Locate the cell with the specified text and output its (X, Y) center coordinate. 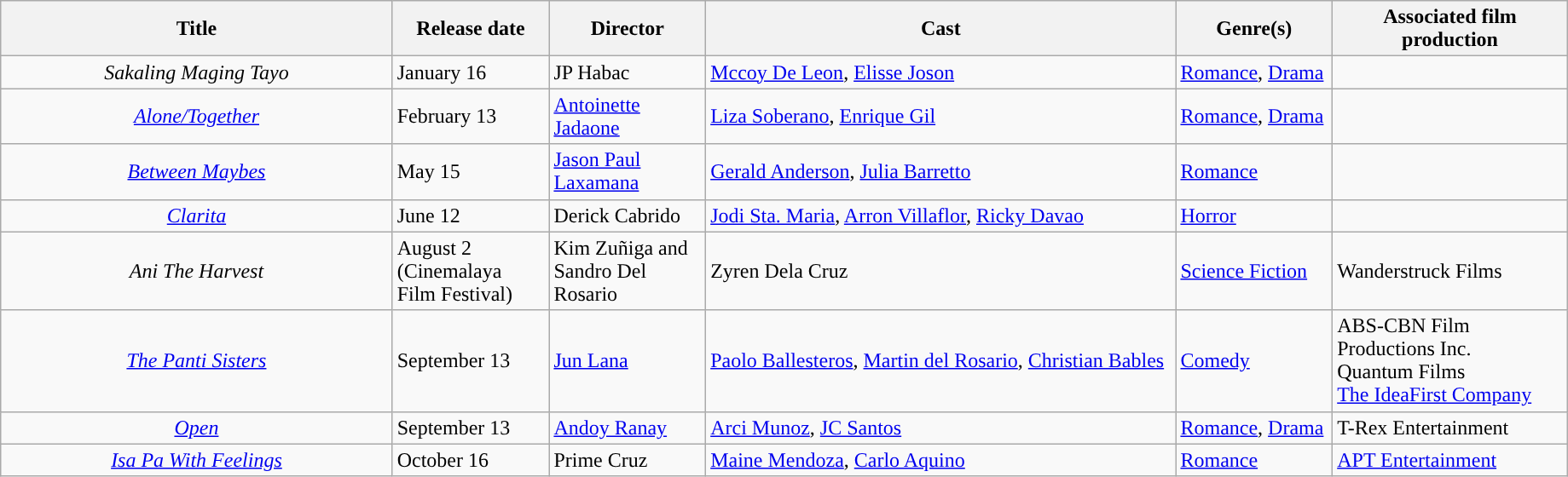
Isa Pa With Feelings (196, 460)
Arci Munoz, JC Santos (941, 428)
The Panti Sisters (196, 361)
Wanderstruck Films (1450, 271)
Andoy Ranay (628, 428)
Ani The Harvest (196, 271)
January 16 (471, 72)
Release date (471, 29)
Horror (1254, 216)
Cast (941, 29)
Kim Zuñiga and Sandro Del Rosario (628, 271)
Maine Mendoza, Carlo Aquino (941, 460)
Mccoy De Leon, Elisse Joson (941, 72)
Prime Cruz (628, 460)
Derick Cabrido (628, 216)
Alone/Together (196, 116)
Jun Lana (628, 361)
Jason Paul Laxamana (628, 172)
Between Maybes (196, 172)
Paolo Ballesteros, Martin del Rosario, Christian Bables (941, 361)
May 15 (471, 172)
Clarita (196, 216)
Jodi Sta. Maria, Arron Villaflor, Ricky Davao (941, 216)
JP Habac (628, 72)
Liza Soberano, Enrique Gil (941, 116)
APT Entertainment (1450, 460)
Open (196, 428)
October 16 (471, 460)
Science Fiction (1254, 271)
Associated film production (1450, 29)
February 13 (471, 116)
Gerald Anderson, Julia Barretto (941, 172)
August 2 (Cinemalaya Film Festival) (471, 271)
Genre(s) (1254, 29)
ABS-CBN Film Productions Inc.Quantum FilmsThe IdeaFirst Company (1450, 361)
Title (196, 29)
June 12 (471, 216)
Sakaling Maging Tayo (196, 72)
Comedy (1254, 361)
Zyren Dela Cruz (941, 271)
Director (628, 29)
Antoinette Jadaone (628, 116)
T-Rex Entertainment (1450, 428)
